Determine the (x, y) coordinate at the center of the cell enclosing the given text.  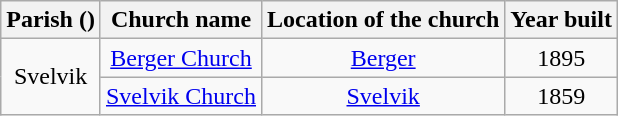
Church name (180, 20)
Svelvik Church (180, 96)
Berger Church (180, 58)
Parish () (51, 20)
1895 (562, 58)
1859 (562, 96)
Berger (384, 58)
Year built (562, 20)
Location of the church (384, 20)
